From the cell containing the given text, extract its center point as (X, Y) coordinate. 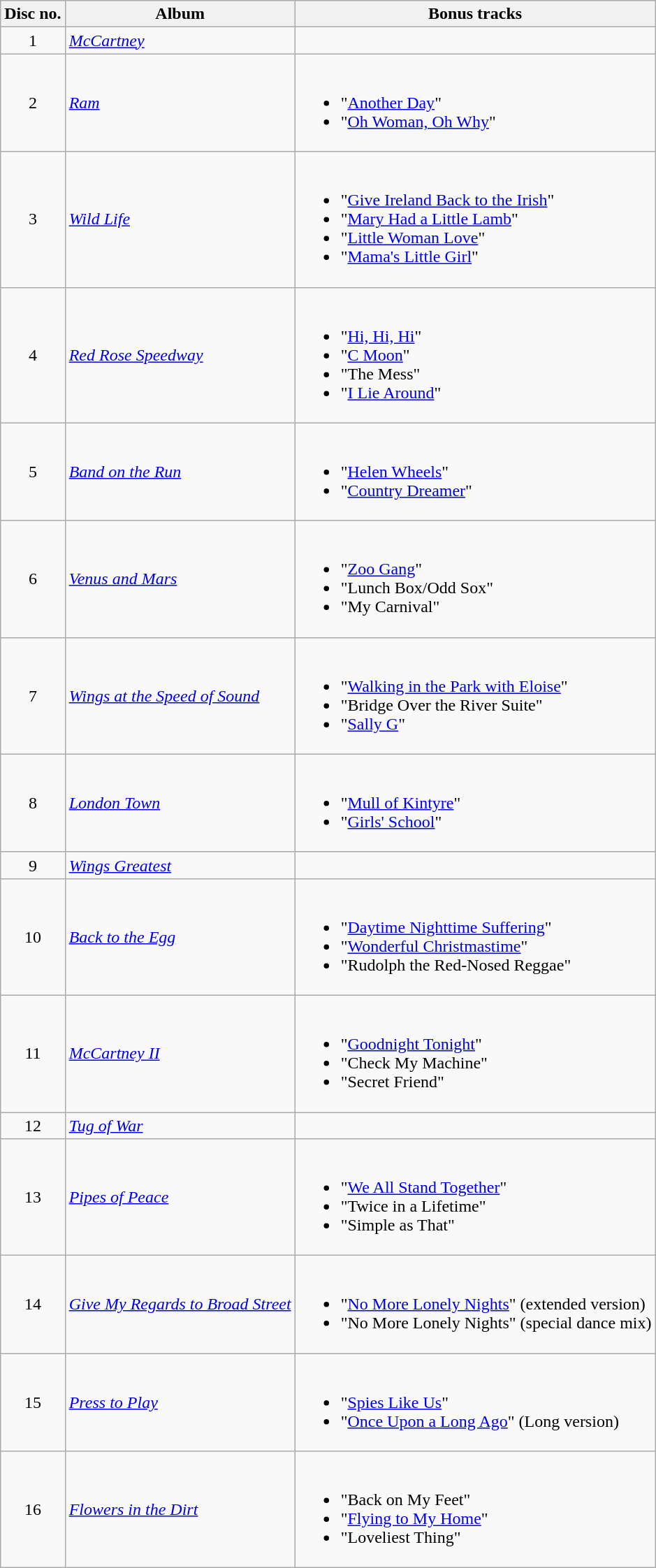
6 (33, 579)
"Another Day""Oh Woman, Oh Why" (475, 103)
"We All Stand Together""Twice in a Lifetime""Simple as That" (475, 1198)
13 (33, 1198)
Press to Play (180, 1402)
Flowers in the Dirt (180, 1509)
McCartney (180, 41)
Wings at the Speed of Sound (180, 696)
"Helen Wheels""Country Dreamer" (475, 472)
Album (180, 14)
Disc no. (33, 14)
Red Rose Speedway (180, 355)
"No More Lonely Nights" (extended version)"No More Lonely Nights" (special dance mix) (475, 1305)
"Spies Like Us""Once Upon a Long Ago" (Long version) (475, 1402)
10 (33, 936)
1 (33, 41)
"Give Ireland Back to the Irish""Mary Had a Little Lamb""Little Woman Love""Mama's Little Girl" (475, 219)
Pipes of Peace (180, 1198)
"Daytime Nighttime Suffering""Wonderful Christmastime""Rudolph the Red-Nosed Reggae" (475, 936)
4 (33, 355)
Give My Regards to Broad Street (180, 1305)
2 (33, 103)
"Mull of Kintyre""Girls' School" (475, 803)
Wild Life (180, 219)
London Town (180, 803)
14 (33, 1305)
McCartney II (180, 1054)
15 (33, 1402)
9 (33, 865)
"Back on My Feet""Flying to My Home""Loveliest Thing" (475, 1509)
"Goodnight Tonight""Check My Machine""Secret Friend" (475, 1054)
12 (33, 1126)
3 (33, 219)
16 (33, 1509)
Bonus tracks (475, 14)
7 (33, 696)
Band on the Run (180, 472)
Venus and Mars (180, 579)
8 (33, 803)
Ram (180, 103)
"Zoo Gang""Lunch Box/Odd Sox""My Carnival" (475, 579)
5 (33, 472)
Wings Greatest (180, 865)
"Hi, Hi, Hi""C Moon""The Mess""I Lie Around" (475, 355)
Tug of War (180, 1126)
11 (33, 1054)
Back to the Egg (180, 936)
"Walking in the Park with Eloise""Bridge Over the River Suite""Sally G" (475, 696)
